Scan for the cell matching the given text and deliver its (X, Y) coordinate at center. 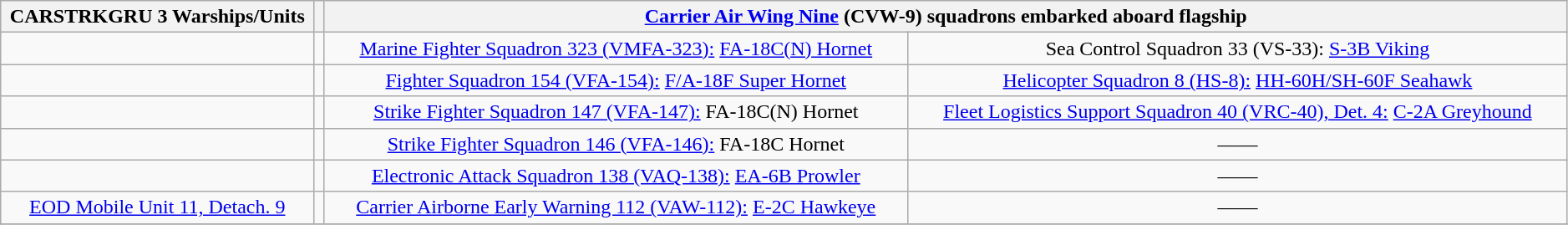
Fighter Squadron 154 (VFA-154): F/A-18F Super Hornet (617, 80)
Carrier Air Wing Nine (CVW-9) squadrons embarked aboard flagship (946, 17)
Electronic Attack Squadron 138 (VAQ-138): EA-6B Prowler (617, 176)
CARSTRKGRU 3 Warships/Units (157, 17)
Carrier Airborne Early Warning 112 (VAW-112): E-2C Hawkeye (617, 207)
Fleet Logistics Support Squadron 40 (VRC-40), Det. 4: C-2A Greyhound (1238, 112)
Marine Fighter Squadron 323 (VMFA-323): FA-18C(N) Hornet (617, 49)
Strike Fighter Squadron 146 (VFA-146): FA-18C Hornet (617, 144)
Strike Fighter Squadron 147 (VFA-147): FA-18C(N) Hornet (617, 112)
Helicopter Squadron 8 (HS-8): HH-60H/SH-60F Seahawk (1238, 80)
EOD Mobile Unit 11, Detach. 9 (157, 207)
Sea Control Squadron 33 (VS-33): S-3B Viking (1238, 49)
